Output the (x, y) coordinate of the center of the cell containing the given text.  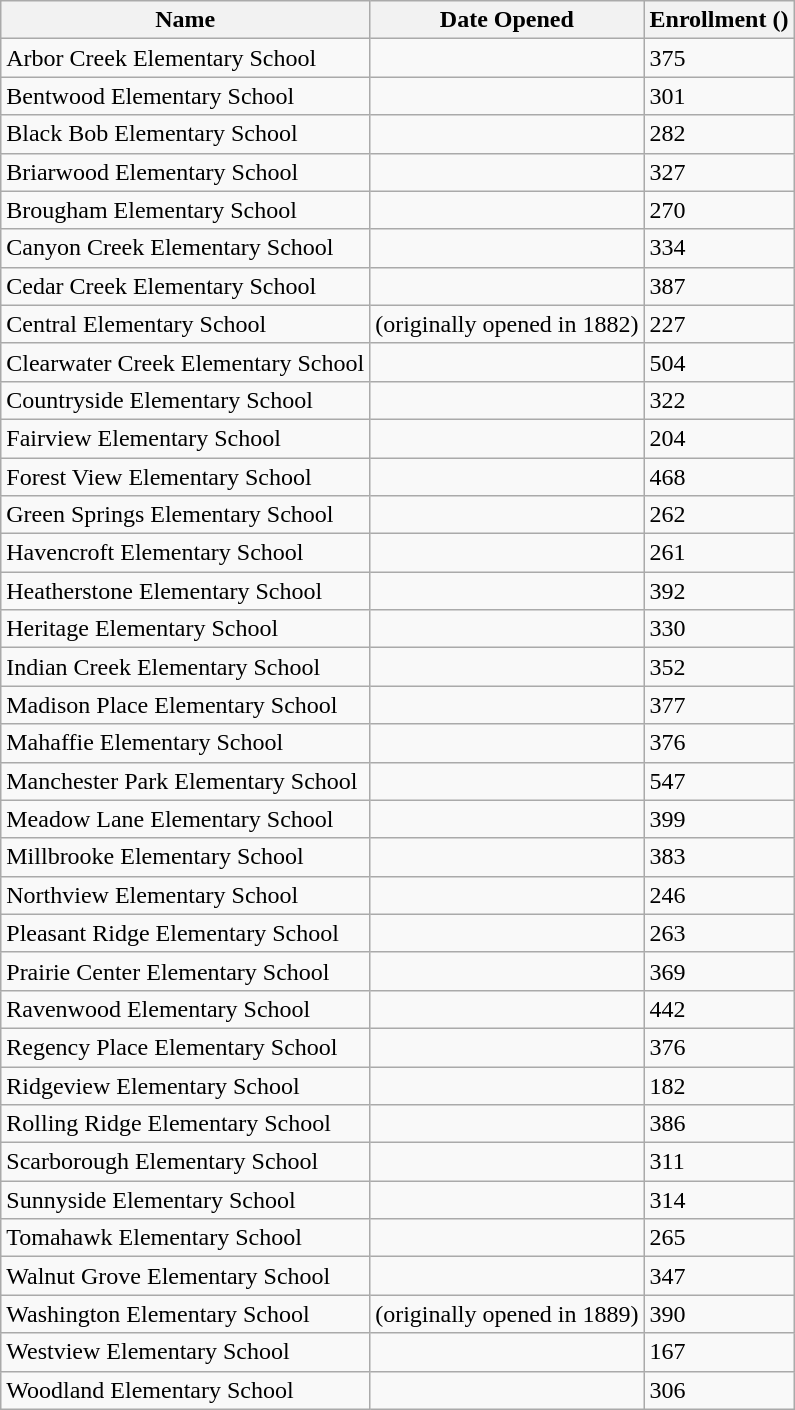
Bentwood Elementary School (186, 96)
Canyon Creek Elementary School (186, 248)
Countryside Elementary School (186, 400)
Manchester Park Elementary School (186, 781)
390 (719, 1314)
204 (719, 438)
Cedar Creek Elementary School (186, 286)
Scarborough Elementary School (186, 1162)
282 (719, 134)
352 (719, 667)
334 (719, 248)
399 (719, 819)
383 (719, 857)
270 (719, 210)
263 (719, 933)
Woodland Elementary School (186, 1390)
Arbor Creek Elementary School (186, 58)
Name (186, 20)
442 (719, 1009)
Heatherstone Elementary School (186, 591)
347 (719, 1276)
167 (719, 1352)
375 (719, 58)
262 (719, 515)
327 (719, 172)
Ridgeview Elementary School (186, 1085)
Heritage Elementary School (186, 629)
Rolling Ridge Elementary School (186, 1124)
314 (719, 1200)
Enrollment () (719, 20)
Sunnyside Elementary School (186, 1200)
Fairview Elementary School (186, 438)
Date Opened (507, 20)
Ravenwood Elementary School (186, 1009)
182 (719, 1085)
246 (719, 895)
306 (719, 1390)
Millbrooke Elementary School (186, 857)
386 (719, 1124)
Walnut Grove Elementary School (186, 1276)
301 (719, 96)
377 (719, 705)
387 (719, 286)
Pleasant Ridge Elementary School (186, 933)
Forest View Elementary School (186, 477)
Regency Place Elementary School (186, 1047)
Washington Elementary School (186, 1314)
322 (719, 400)
Prairie Center Elementary School (186, 971)
369 (719, 971)
Meadow Lane Elementary School (186, 819)
Green Springs Elementary School (186, 515)
(originally opened in 1882) (507, 324)
392 (719, 591)
Black Bob Elementary School (186, 134)
Havencroft Elementary School (186, 553)
547 (719, 781)
Clearwater Creek Elementary School (186, 362)
330 (719, 629)
Westview Elementary School (186, 1352)
261 (719, 553)
504 (719, 362)
Briarwood Elementary School (186, 172)
468 (719, 477)
Tomahawk Elementary School (186, 1238)
(originally opened in 1889) (507, 1314)
Mahaffie Elementary School (186, 743)
Northview Elementary School (186, 895)
Madison Place Elementary School (186, 705)
227 (719, 324)
Central Elementary School (186, 324)
311 (719, 1162)
Indian Creek Elementary School (186, 667)
265 (719, 1238)
Brougham Elementary School (186, 210)
